Provide the [X, Y] coordinate of the cell's center where the given text is located.  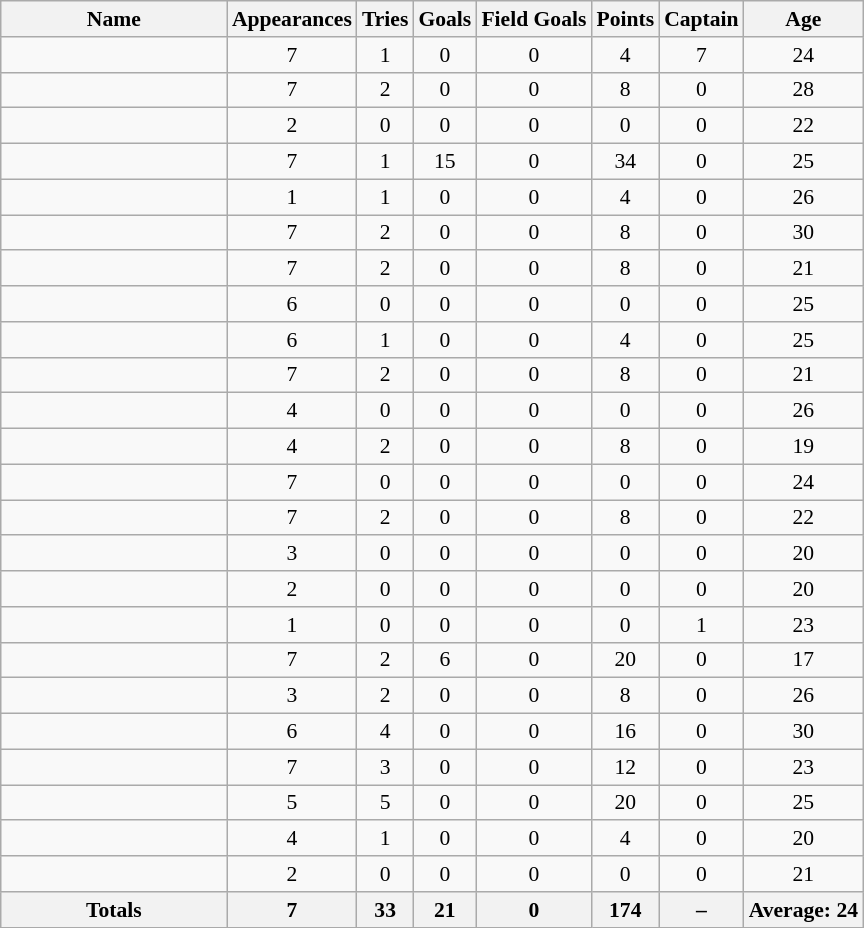
– [702, 910]
Tries [385, 19]
34 [625, 162]
19 [804, 447]
Field Goals [534, 19]
Name [114, 19]
Age [804, 19]
Average: 24 [804, 910]
Captain [702, 19]
12 [625, 767]
174 [625, 910]
Totals [114, 910]
17 [804, 660]
Points [625, 19]
16 [625, 732]
Appearances [292, 19]
15 [444, 162]
33 [385, 910]
Goals [444, 19]
28 [804, 90]
